Search for the cell housing the specified text and yield its (x, y) center coordinate. 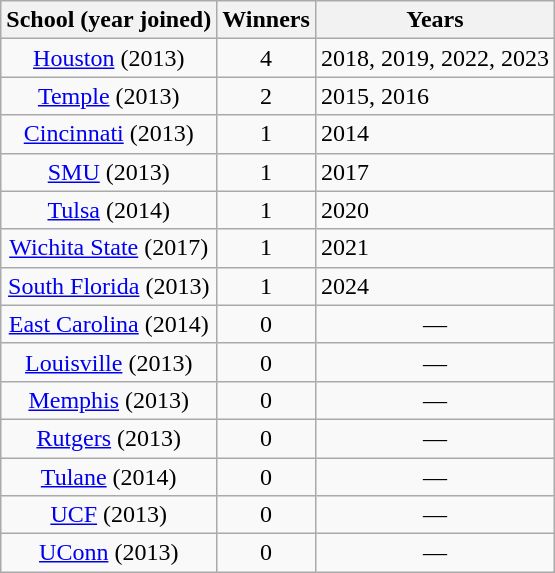
Tulane (2014) (109, 477)
Louisville (2013) (109, 362)
2017 (434, 172)
Houston (2013) (109, 58)
2020 (434, 210)
2015, 2016 (434, 96)
SMU (2013) (109, 172)
4 (266, 58)
Wichita State (2017) (109, 248)
Rutgers (2013) (109, 438)
UCF (2013) (109, 515)
Winners (266, 20)
East Carolina (2014) (109, 324)
School (year joined) (109, 20)
2024 (434, 286)
Years (434, 20)
2018, 2019, 2022, 2023 (434, 58)
2014 (434, 134)
UConn (2013) (109, 553)
2021 (434, 248)
Temple (2013) (109, 96)
Cincinnati (2013) (109, 134)
2 (266, 96)
Memphis (2013) (109, 400)
Tulsa (2014) (109, 210)
South Florida (2013) (109, 286)
